Search for the cell housing the specified text and yield its [X, Y] center coordinate. 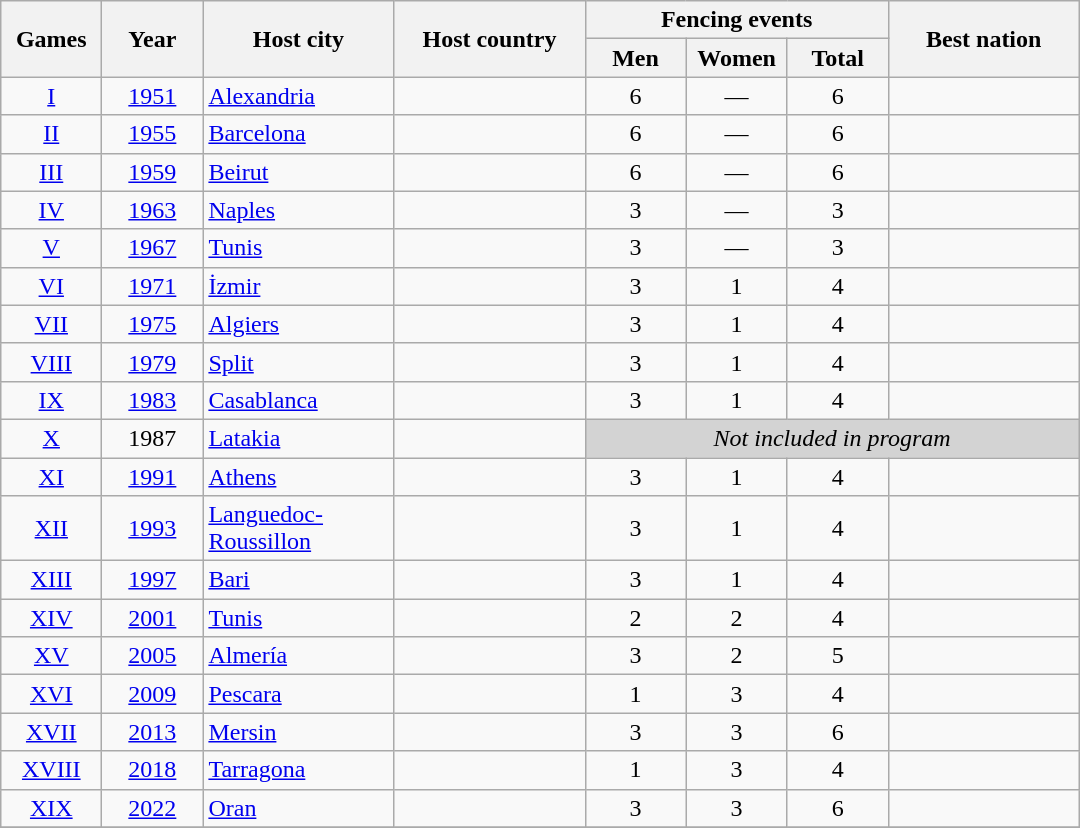
1967 [152, 248]
X [52, 438]
1983 [152, 400]
IX [52, 400]
Host country [490, 39]
Athens [298, 477]
XVIII [52, 770]
V [52, 248]
1987 [152, 438]
2022 [152, 808]
Total [838, 58]
VIII [52, 362]
Not included in program [832, 438]
IV [52, 210]
Barcelona [298, 134]
XII [52, 528]
XIX [52, 808]
1951 [152, 96]
1975 [152, 324]
Naples [298, 210]
2001 [152, 618]
Split [298, 362]
II [52, 134]
1997 [152, 580]
Almería [298, 656]
Casablanca [298, 400]
Mersin [298, 732]
Latakia [298, 438]
İzmir [298, 286]
III [52, 172]
2013 [152, 732]
1991 [152, 477]
2009 [152, 694]
Women [736, 58]
1955 [152, 134]
VII [52, 324]
Bari [298, 580]
Year [152, 39]
XV [52, 656]
Oran [298, 808]
Languedoc-Roussillon [298, 528]
Games [52, 39]
VI [52, 286]
XVI [52, 694]
2018 [152, 770]
Beirut [298, 172]
Men [636, 58]
5 [838, 656]
Fencing events [736, 20]
XIV [52, 618]
1971 [152, 286]
1993 [152, 528]
Pescara [298, 694]
1959 [152, 172]
1979 [152, 362]
XIII [52, 580]
I [52, 96]
XI [52, 477]
Tarragona [298, 770]
Host city [298, 39]
Best nation [984, 39]
XVII [52, 732]
Algiers [298, 324]
1963 [152, 210]
2005 [152, 656]
Alexandria [298, 96]
